Locate the cell with the specified text and output its [X, Y] center coordinate. 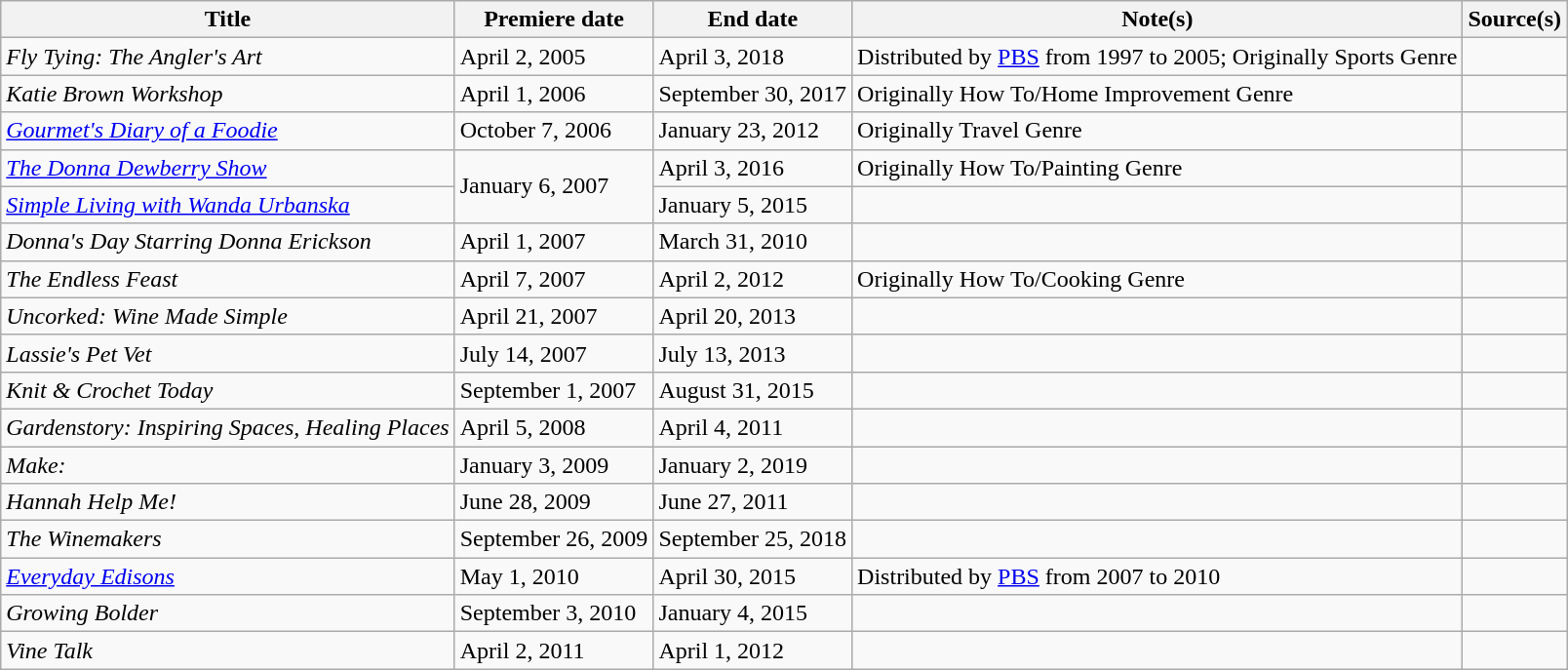
Source(s) [1515, 20]
April 1, 2012 [753, 650]
September 26, 2009 [554, 539]
Originally How To/Home Improvement Genre [1157, 94]
January 2, 2019 [753, 465]
The Endless Feast [228, 279]
April 4, 2011 [753, 427]
Hannah Help Me! [228, 502]
April 2, 2011 [554, 650]
The Winemakers [228, 539]
April 2, 2005 [554, 57]
Distributed by PBS from 1997 to 2005; Originally Sports Genre [1157, 57]
Everyday Edisons [228, 576]
September 25, 2018 [753, 539]
Premiere date [554, 20]
January 4, 2015 [753, 613]
Gardenstory: Inspiring Spaces, Healing Places [228, 427]
Uncorked: Wine Made Simple [228, 316]
August 31, 2015 [753, 390]
April 2, 2012 [753, 279]
Note(s) [1157, 20]
Gourmet's Diary of a Foodie [228, 131]
April 1, 2006 [554, 94]
Simple Living with Wanda Urbanska [228, 205]
October 7, 2006 [554, 131]
May 1, 2010 [554, 576]
April 1, 2007 [554, 242]
April 7, 2007 [554, 279]
June 28, 2009 [554, 502]
Lassie's Pet Vet [228, 353]
April 30, 2015 [753, 576]
June 27, 2011 [753, 502]
July 14, 2007 [554, 353]
September 30, 2017 [753, 94]
January 3, 2009 [554, 465]
Distributed by PBS from 2007 to 2010 [1157, 576]
April 5, 2008 [554, 427]
Growing Bolder [228, 613]
Originally Travel Genre [1157, 131]
July 13, 2013 [753, 353]
Katie Brown Workshop [228, 94]
Vine Talk [228, 650]
January 5, 2015 [753, 205]
April 3, 2016 [753, 168]
Originally How To/Cooking Genre [1157, 279]
End date [753, 20]
April 3, 2018 [753, 57]
September 3, 2010 [554, 613]
January 6, 2007 [554, 186]
The Donna Dewberry Show [228, 168]
April 20, 2013 [753, 316]
Donna's Day Starring Donna Erickson [228, 242]
September 1, 2007 [554, 390]
April 21, 2007 [554, 316]
March 31, 2010 [753, 242]
Knit & Crochet Today [228, 390]
Originally How To/Painting Genre [1157, 168]
Title [228, 20]
Make: [228, 465]
January 23, 2012 [753, 131]
Fly Tying: The Angler's Art [228, 57]
